Detect which cell encompasses the target text, then output its [X, Y] center coordinate. 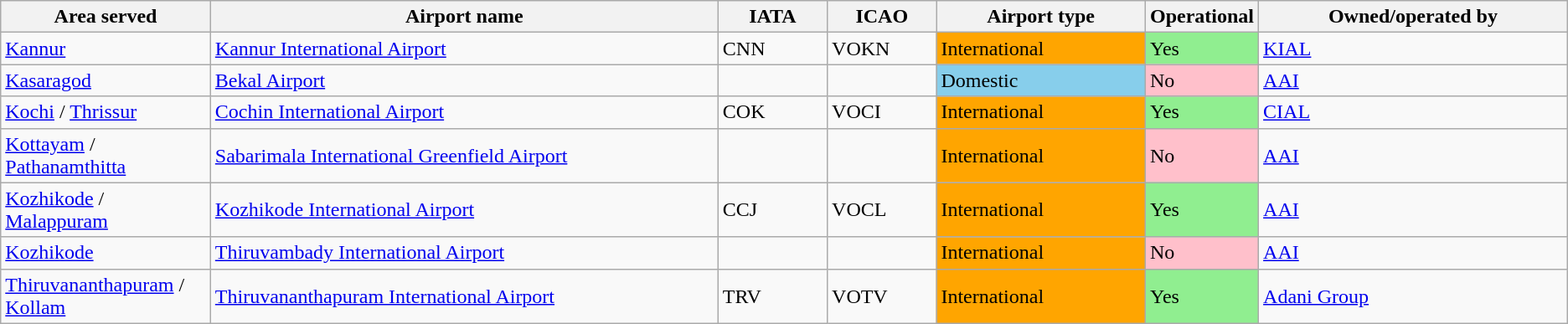
Thiruvambady International Airport [464, 253]
Kannur [106, 49]
Kozhikode [106, 253]
Thiruvananthapuram International Airport [464, 296]
IATA [772, 17]
Kannur International Airport [464, 49]
Airport type [1041, 17]
Kasaragod [106, 80]
Domestic [1041, 80]
CNN [772, 49]
VOTV [882, 296]
VOKN [882, 49]
Operational [1201, 17]
Adani Group [1414, 296]
CCJ [772, 209]
Area served [106, 17]
VOCL [882, 209]
Cochin International Airport [464, 112]
Kochi / Thrissur [106, 112]
Owned/operated by [1414, 17]
ICAO [882, 17]
COK [772, 112]
Kozhikode International Airport [464, 209]
Sabarimala International Greenfield Airport [464, 156]
VOCI [882, 112]
KIAL [1414, 49]
TRV [772, 296]
Kottayam / Pathanamthitta [106, 156]
Airport name [464, 17]
Thiruvananthapuram / Kollam [106, 296]
Bekal Airport [464, 80]
Kozhikode / Malappuram [106, 209]
CIAL [1414, 112]
